Determine the (x, y) coordinate at the center of the cell enclosing the given text.  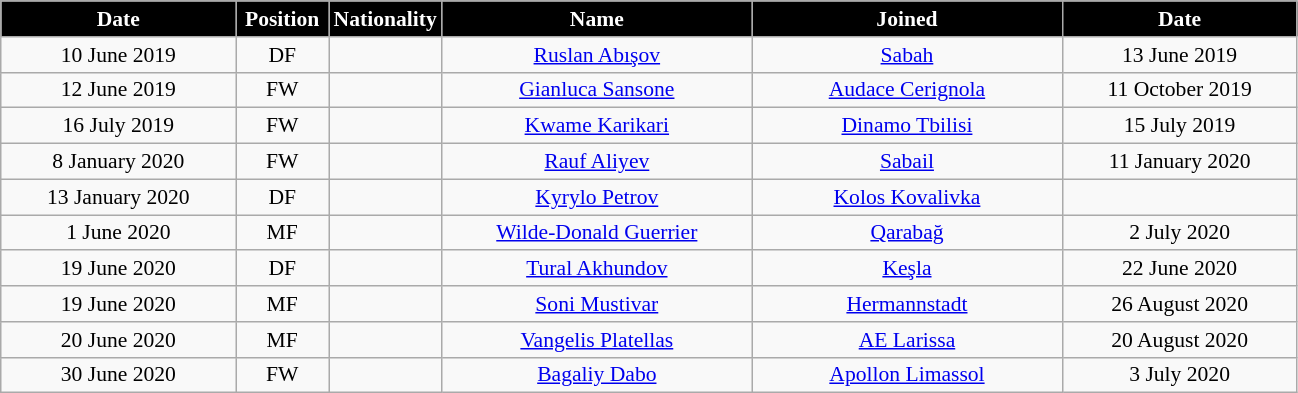
Qarabağ (907, 233)
Dinamo Tbilisi (907, 126)
20 June 2020 (118, 340)
Name (597, 19)
20 August 2020 (1180, 340)
Ruslan Abışov (597, 55)
Kwame Karikari (597, 126)
Joined (907, 19)
Tural Akhundov (597, 269)
12 June 2019 (118, 90)
11 January 2020 (1180, 162)
Position (282, 19)
15 July 2019 (1180, 126)
16 July 2019 (118, 126)
Bagaliy Dabo (597, 375)
Vangelis Platellas (597, 340)
1 June 2020 (118, 233)
Rauf Aliyev (597, 162)
30 June 2020 (118, 375)
Gianluca Sansone (597, 90)
Kolos Kovalivka (907, 197)
Hermannstadt (907, 304)
Nationality (384, 19)
11 October 2019 (1180, 90)
22 June 2020 (1180, 269)
Audace Cerignola (907, 90)
2 July 2020 (1180, 233)
Kyrylo Petrov (597, 197)
AE Larissa (907, 340)
26 August 2020 (1180, 304)
Keşla (907, 269)
Sabail (907, 162)
Sabah (907, 55)
3 July 2020 (1180, 375)
13 January 2020 (118, 197)
Soni Mustivar (597, 304)
Apollon Limassol (907, 375)
Wilde-Donald Guerrier (597, 233)
10 June 2019 (118, 55)
13 June 2019 (1180, 55)
8 January 2020 (118, 162)
